Detect which cell encompasses the target text, then output its [x, y] center coordinate. 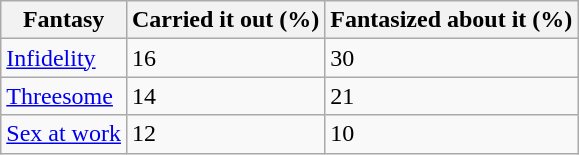
21 [452, 96]
10 [452, 134]
Fantasy [64, 20]
12 [225, 134]
14 [225, 96]
Carried it out (%) [225, 20]
Sex at work [64, 134]
Infidelity [64, 58]
Threesome [64, 96]
16 [225, 58]
Fantasized about it (%) [452, 20]
30 [452, 58]
